Return (X, Y) of the center of cell containing provided text 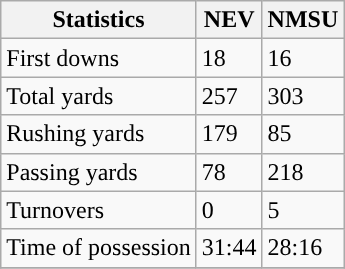
Statistics (99, 20)
0 (229, 210)
Total yards (99, 96)
179 (229, 134)
257 (229, 96)
28:16 (303, 248)
5 (303, 210)
85 (303, 134)
303 (303, 96)
NEV (229, 20)
16 (303, 58)
Turnovers (99, 210)
First downs (99, 58)
Passing yards (99, 172)
18 (229, 58)
78 (229, 172)
NMSU (303, 20)
218 (303, 172)
Time of possession (99, 248)
31:44 (229, 248)
Rushing yards (99, 134)
